Search for the cell housing the specified text and yield its [x, y] center coordinate. 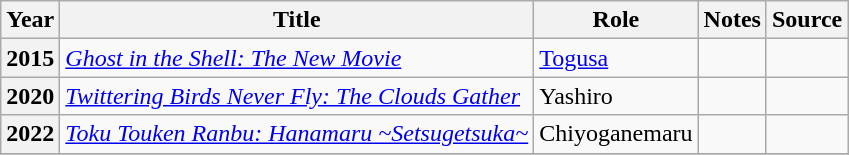
2015 [30, 58]
Togusa [616, 58]
Yashiro [616, 96]
Year [30, 20]
Source [806, 20]
Chiyoganemaru [616, 134]
Notes [732, 20]
Role [616, 20]
2020 [30, 96]
Ghost in the Shell: The New Movie [297, 58]
2022 [30, 134]
Toku Touken Ranbu: Hanamaru ~Setsugetsuka~ [297, 134]
Twittering Birds Never Fly: The Clouds Gather [297, 96]
Title [297, 20]
